Locate the cell with the specified text and output its (x, y) center coordinate. 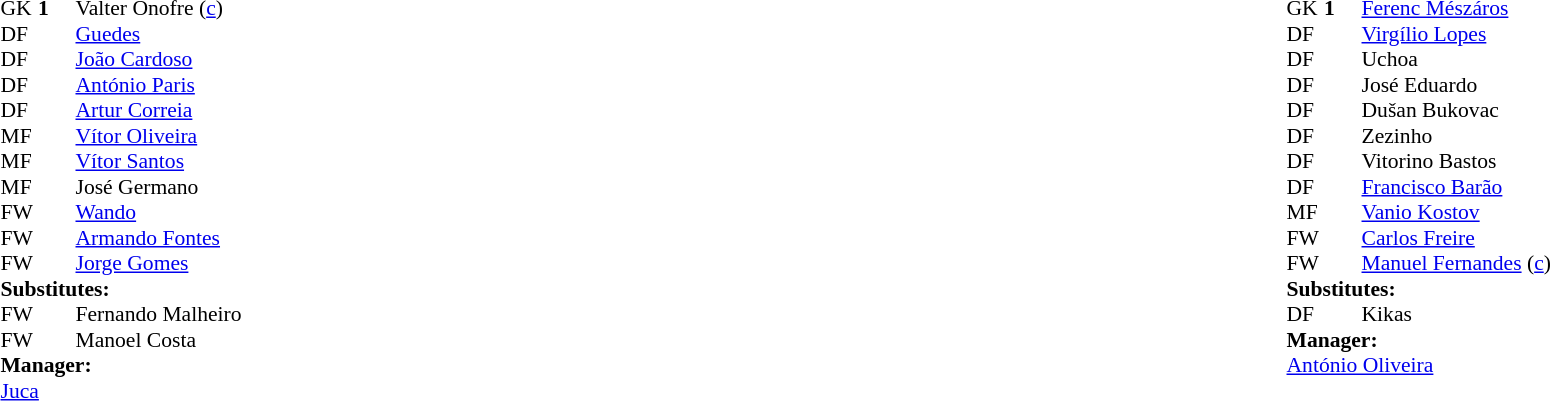
Guedes (159, 34)
Artur Correia (159, 111)
João Cardoso (159, 59)
Manager: (120, 365)
Vítor Santos (159, 161)
Fernando Malheiro (159, 315)
Jorge Gomes (159, 263)
Vítor Oliveira (159, 136)
Manoel Costa (159, 340)
Wando (159, 213)
António Paris (159, 85)
Substitutes: (120, 289)
José Germano (159, 187)
Armando Fontes (159, 238)
